Provide the (X, Y) coordinate of the cell's center where the given text is located.  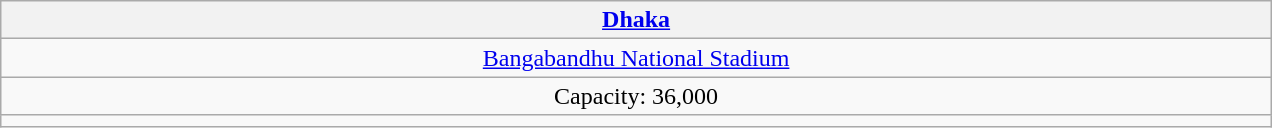
Dhaka (636, 20)
Capacity: 36,000 (636, 96)
Bangabandhu National Stadium (636, 58)
